Capture the cell that displays the provided text and extract its [x, y] central coordinate. 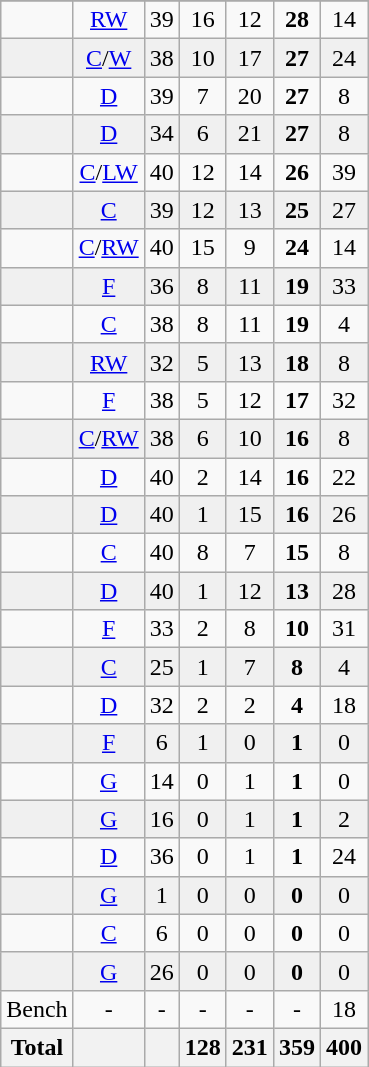
9 [250, 248]
34 [162, 134]
400 [344, 1047]
31 [344, 629]
C/W [108, 58]
359 [296, 1047]
231 [250, 1047]
Bench [37, 1009]
22 [344, 477]
Total [37, 1047]
C/LW [108, 172]
128 [202, 1047]
21 [250, 134]
20 [250, 96]
